Extract the [X, Y] coordinate from the center of the cell holding the provided text.  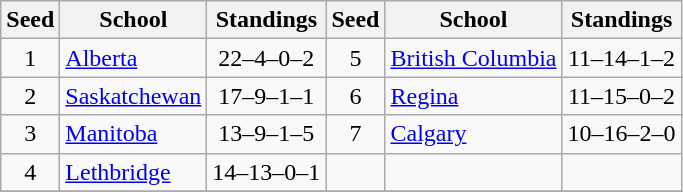
6 [356, 96]
1 [30, 58]
17–9–1–1 [266, 96]
Calgary [474, 134]
11–15–0–2 [622, 96]
14–13–0–1 [266, 172]
3 [30, 134]
Saskatchewan [134, 96]
2 [30, 96]
Alberta [134, 58]
Regina [474, 96]
7 [356, 134]
Manitoba [134, 134]
10–16–2–0 [622, 134]
British Columbia [474, 58]
22–4–0–2 [266, 58]
13–9–1–5 [266, 134]
5 [356, 58]
11–14–1–2 [622, 58]
Lethbridge [134, 172]
4 [30, 172]
